For the text-containing cell, return its midpoint in [X, Y] coordinate format. 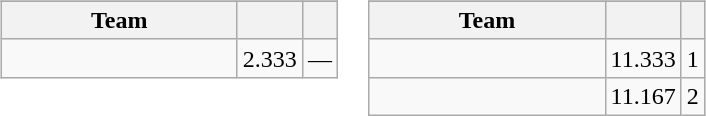
— [320, 58]
2 [692, 96]
1 [692, 58]
11.333 [643, 58]
2.333 [270, 58]
11.167 [643, 96]
